Capture the cell that displays the provided text and extract its (X, Y) central coordinate. 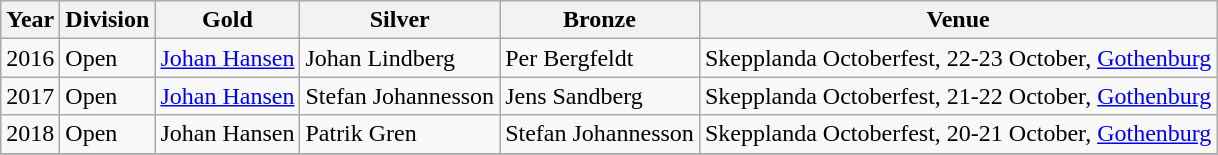
2016 (30, 58)
2018 (30, 134)
Jens Sandberg (600, 96)
Skepplanda Octoberfest, 20-21 October, Gothenburg (958, 134)
Venue (958, 20)
Division (108, 20)
Skepplanda Octoberfest, 22-23 October, Gothenburg (958, 58)
Silver (400, 20)
Year (30, 20)
Skepplanda Octoberfest, 21-22 October, Gothenburg (958, 96)
Per Bergfeldt (600, 58)
Johan Lindberg (400, 58)
Bronze (600, 20)
Patrik Gren (400, 134)
2017 (30, 96)
Gold (228, 20)
